Extract the [x, y] coordinate from the center of the cell holding the provided text.  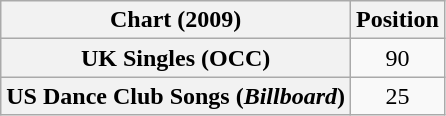
90 [398, 58]
US Dance Club Songs (Billboard) [176, 96]
Position [398, 20]
Chart (2009) [176, 20]
UK Singles (OCC) [176, 58]
25 [398, 96]
